Find where the given text appears and provide that cell's center as (X, Y) coordinate. 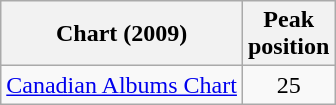
Canadian Albums Chart (122, 85)
25 (288, 85)
Chart (2009) (122, 34)
Peakposition (288, 34)
